Output the [x, y] coordinate of the center of the cell containing the given text.  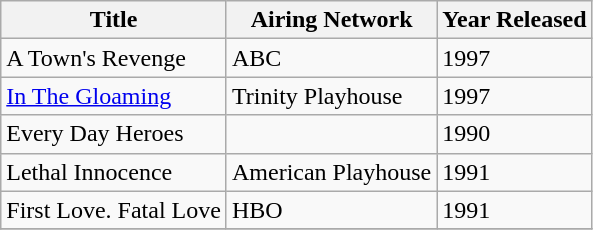
Year Released [514, 20]
Lethal Innocence [114, 172]
American Playhouse [331, 172]
ABC [331, 58]
Title [114, 20]
1990 [514, 134]
First Love. Fatal Love [114, 210]
Airing Network [331, 20]
A Town's Revenge [114, 58]
Trinity Playhouse [331, 96]
Every Day Heroes [114, 134]
HBO [331, 210]
In The Gloaming [114, 96]
